Identify which cell holds the provided text, then report its (x, y) central coordinate. 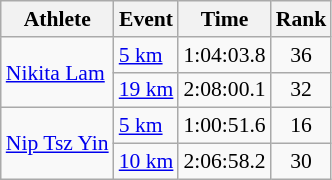
1:00:51.6 (224, 126)
2:08:00.1 (224, 90)
Nikita Lam (58, 72)
32 (302, 90)
Nip Tsz Yin (58, 144)
16 (302, 126)
30 (302, 162)
2:06:58.2 (224, 162)
Athlete (58, 19)
1:04:03.8 (224, 55)
Time (224, 19)
36 (302, 55)
Event (146, 19)
Rank (302, 19)
19 km (146, 90)
10 km (146, 162)
